Scan for the cell matching the given text and deliver its (x, y) coordinate at center. 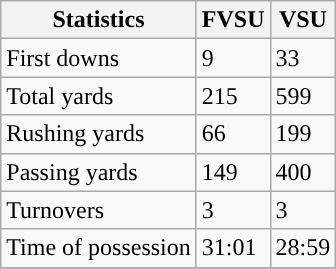
Passing yards (99, 172)
Time of possession (99, 248)
VSU (303, 20)
9 (233, 58)
33 (303, 58)
Statistics (99, 20)
215 (233, 96)
400 (303, 172)
FVSU (233, 20)
28:59 (303, 248)
Rushing yards (99, 134)
199 (303, 134)
First downs (99, 58)
599 (303, 96)
31:01 (233, 248)
Total yards (99, 96)
66 (233, 134)
149 (233, 172)
Turnovers (99, 210)
